Locate the cell with the specified text and output its [X, Y] center coordinate. 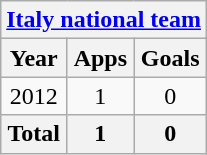
Year [34, 58]
Italy national team [104, 20]
Total [34, 134]
Goals [170, 58]
Apps [100, 58]
2012 [34, 96]
